For the text-containing cell, return its midpoint in (x, y) coordinate format. 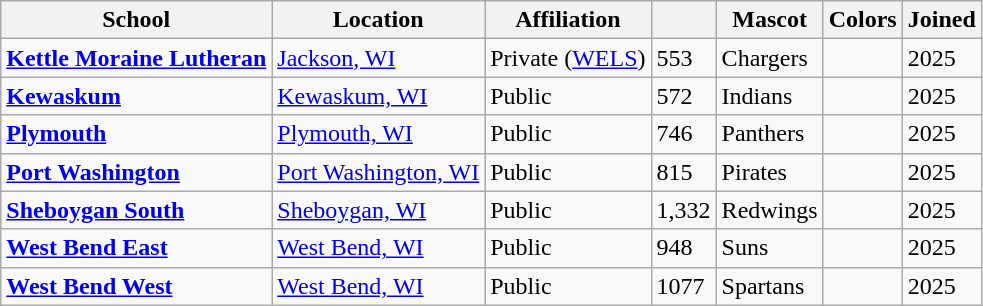
Suns (770, 248)
Plymouth, WI (378, 134)
Spartans (770, 286)
746 (684, 134)
Mascot (770, 20)
Panthers (770, 134)
Indians (770, 96)
572 (684, 96)
815 (684, 172)
Affiliation (568, 20)
Sheboygan South (136, 210)
Kettle Moraine Lutheran (136, 58)
Pirates (770, 172)
Sheboygan, WI (378, 210)
Chargers (770, 58)
1,332 (684, 210)
1077 (684, 286)
Redwings (770, 210)
948 (684, 248)
Kewaskum, WI (378, 96)
Location (378, 20)
Port Washington (136, 172)
West Bend West (136, 286)
West Bend East (136, 248)
Jackson, WI (378, 58)
Colors (862, 20)
Plymouth (136, 134)
Port Washington, WI (378, 172)
Kewaskum (136, 96)
Joined (942, 20)
School (136, 20)
553 (684, 58)
Private (WELS) (568, 58)
